Determine the (X, Y) coordinate at the center of the cell enclosing the given text.  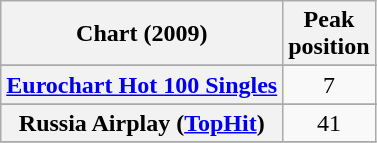
Russia Airplay (TopHit) (142, 123)
41 (329, 123)
7 (329, 85)
Eurochart Hot 100 Singles (142, 85)
Peakposition (329, 34)
Chart (2009) (142, 34)
